Return the [x, y] coordinate for the center point of the cell that contains the specified text.  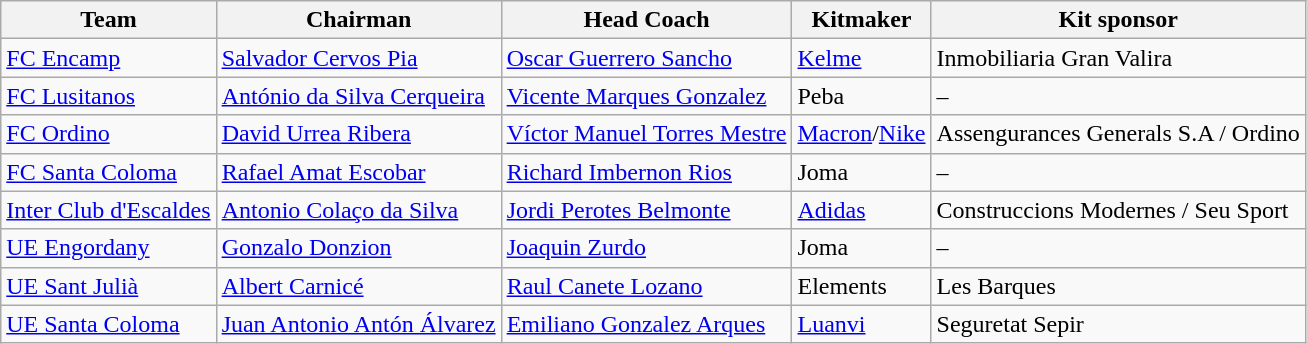
Elements [862, 286]
Luanvi [862, 324]
Jordi Perotes Belmonte [646, 210]
Rafael Amat Escobar [358, 172]
Macron/Nike [862, 134]
Construccions Modernes / Seu Sport [1118, 210]
Kit sponsor [1118, 20]
Oscar Guerrero Sancho [646, 58]
Vicente Marques Gonzalez [646, 96]
UE Sant Julià [108, 286]
Chairman [358, 20]
Juan Antonio Antón Álvarez [358, 324]
Adidas [862, 210]
Emiliano Gonzalez Arques [646, 324]
Assengurances Generals S.A / Ordino [1118, 134]
Head Coach [646, 20]
António da Silva Cerqueira [358, 96]
FC Encamp [108, 58]
Richard Imbernon Rios [646, 172]
Team [108, 20]
Gonzalo Donzion [358, 248]
Salvador Cervos Pia [358, 58]
Antonio Colaço da Silva [358, 210]
Seguretat Sepir [1118, 324]
FC Ordino [108, 134]
FC Lusitanos [108, 96]
Inmobiliaria Gran Valira [1118, 58]
Inter Club d'Escaldes [108, 210]
Kitmaker [862, 20]
Peba [862, 96]
Joaquin Zurdo [646, 248]
Kelme [862, 58]
FC Santa Coloma [108, 172]
Raul Canete Lozano [646, 286]
Les Barques [1118, 286]
Albert Carnicé [358, 286]
David Urrea Ribera [358, 134]
Víctor Manuel Torres Mestre [646, 134]
UE Engordany [108, 248]
UE Santa Coloma [108, 324]
